Scan for the cell matching the given text and deliver its (x, y) coordinate at center. 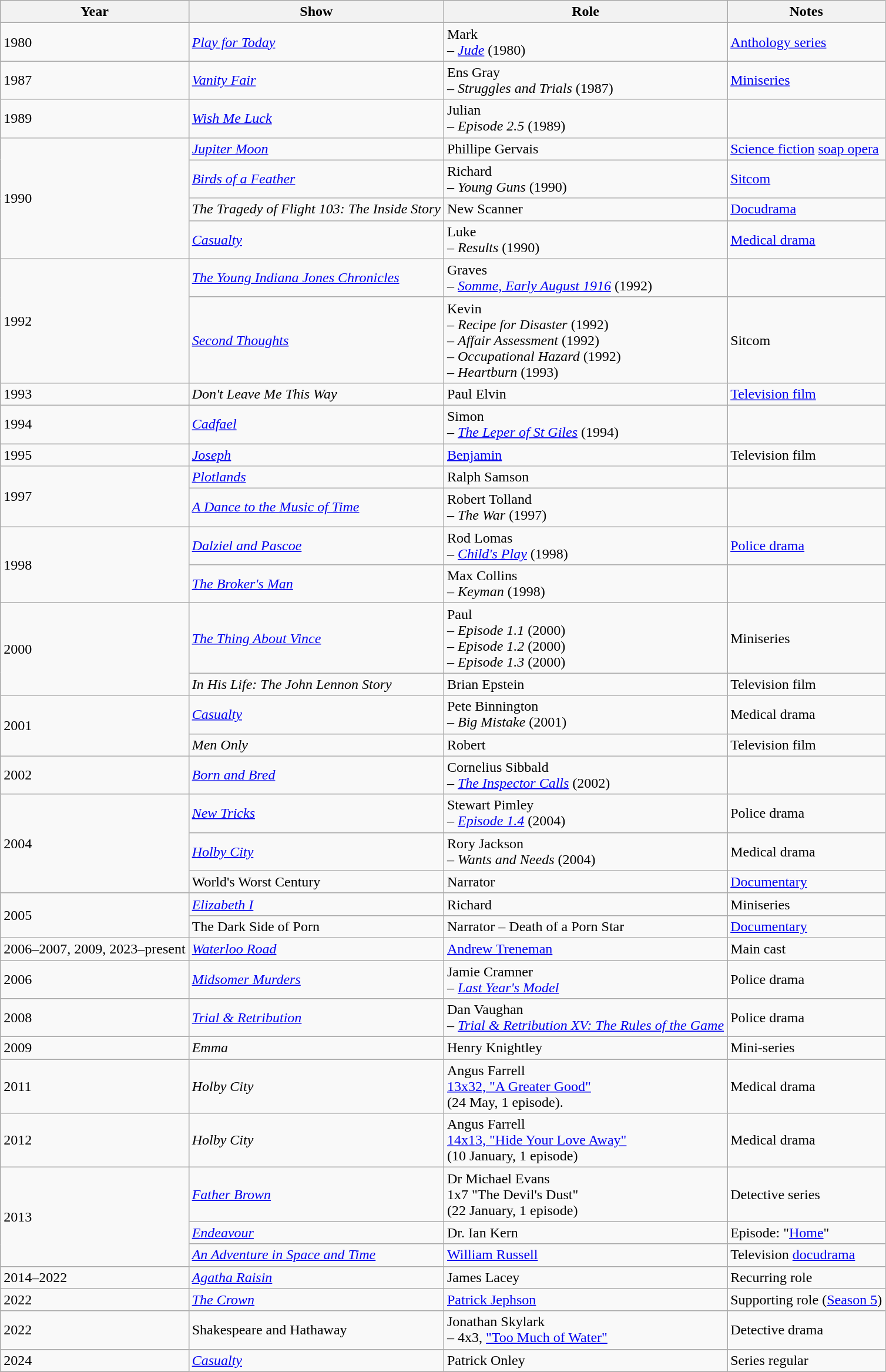
Narrator – Death of a Porn Star (585, 926)
Robert Tolland– The War (1997) (585, 508)
The Crown (316, 1300)
2014–2022 (95, 1277)
Role (585, 12)
Cadfael (316, 424)
The Broker's Man (316, 584)
Kevin– Recipe for Disaster (1992)– Affair Assessment (1992)– Occupational Hazard (1992)– Heartburn (1993) (585, 340)
1980 (95, 42)
Patrick Onley (585, 1360)
1987 (95, 80)
Anthology series (806, 42)
Jupiter Moon (316, 149)
Detective series (806, 1194)
Science fiction soap opera (806, 149)
Julian– Episode 2.5 (1989) (585, 119)
Patrick Jephson (585, 1300)
In His Life: The John Lennon Story (316, 684)
Don't Leave Me This Way (316, 394)
Play for Today (316, 42)
Docudrama (806, 209)
Graves– Somme, Early August 1916 (1992) (585, 277)
Ens Gray– Struggles and Trials (1987) (585, 80)
2009 (95, 1048)
Midsomer Murders (316, 979)
Shakespeare and Hathaway (316, 1330)
The Tragedy of Flight 103: The Inside Story (316, 209)
Vanity Fair (316, 80)
Robert (585, 745)
Episode: "Home" (806, 1233)
Narrator (585, 882)
2006 (95, 979)
Brian Epstein (585, 684)
Wish Me Luck (316, 119)
Men Only (316, 745)
James Lacey (585, 1277)
1994 (95, 424)
Jamie Cramner– Last Year's Model (585, 979)
Endeavour (316, 1233)
Birds of a Feather (316, 179)
Detective drama (806, 1330)
Notes (806, 12)
Henry Knightley (585, 1048)
1992 (95, 321)
New Tricks (316, 814)
Dalziel and Pascoe (316, 546)
The Dark Side of Porn (316, 926)
Luke– Results (1990) (585, 240)
2013 (95, 1217)
Mini-series (806, 1048)
2006–2007, 2009, 2023–present (95, 949)
Waterloo Road (316, 949)
Dr. Ian Kern (585, 1233)
Max Collins– Keyman (1998) (585, 584)
Paul– Episode 1.1 (2000)– Episode 1.2 (2000)– Episode 1.3 (2000) (585, 638)
2008 (95, 1018)
Simon– The Leper of St Giles (1994) (585, 424)
William Russell (585, 1255)
Year (95, 12)
2004 (95, 844)
Paul Elvin (585, 394)
2002 (95, 775)
1989 (95, 119)
Pete Binnington– Big Mistake (2001) (585, 715)
Dan Vaughan– Trial & Retribution XV: The Rules of the Game (585, 1018)
Agatha Raisin (316, 1277)
1998 (95, 565)
Joseph (316, 454)
The Thing About Vince (316, 638)
Rod Lomas– Child's Play (1998) (585, 546)
Supporting role (Season 5) (806, 1300)
Main cast (806, 949)
1993 (95, 394)
2011 (95, 1086)
An Adventure in Space and Time (316, 1255)
Second Thoughts (316, 340)
Series regular (806, 1360)
2001 (95, 725)
Angus Farrell13x32, "A Greater Good"(24 May, 1 episode). (585, 1086)
Father Brown (316, 1194)
Ralph Samson (585, 477)
Cornelius Sibbald– The Inspector Calls (2002) (585, 775)
Plotlands (316, 477)
World's Worst Century (316, 882)
2012 (95, 1140)
1997 (95, 496)
Rory Jackson– Wants and Needs (2004) (585, 851)
Recurring role (806, 1277)
Trial & Retribution (316, 1018)
A Dance to the Music of Time (316, 508)
Mark– Jude (1980) (585, 42)
The Young Indiana Jones Chronicles (316, 277)
Show (316, 12)
Dr Michael Evans1x7 "The Devil's Dust"(22 January, 1 episode) (585, 1194)
Richard– Young Guns (1990) (585, 179)
Emma (316, 1048)
2005 (95, 915)
1990 (95, 198)
Andrew Treneman (585, 949)
Television docudrama (806, 1255)
Angus Farrell 14x13, "Hide Your Love Away" (10 January, 1 episode) (585, 1140)
Phillipe Gervais (585, 149)
1995 (95, 454)
2000 (95, 649)
Richard (585, 904)
Jonathan Skylark– 4x3, "Too Much of Water" (585, 1330)
New Scanner (585, 209)
Born and Bred (316, 775)
2024 (95, 1360)
Elizabeth I (316, 904)
Benjamin (585, 454)
Stewart Pimley– Episode 1.4 (2004) (585, 814)
